Output the [x, y] coordinate of the center of the cell containing the given text.  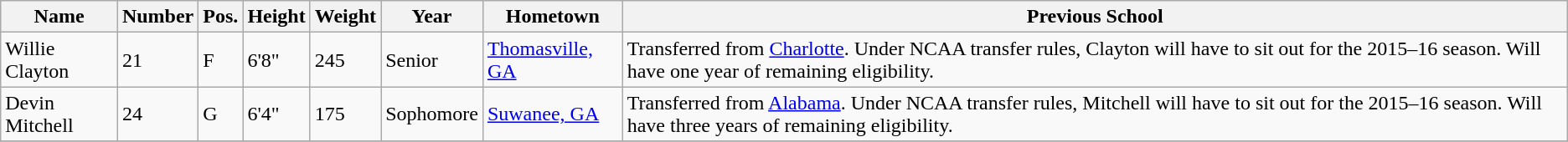
Name [59, 17]
245 [345, 60]
Weight [345, 17]
21 [157, 60]
175 [345, 114]
Year [432, 17]
Pos. [221, 17]
Number [157, 17]
6'8" [276, 60]
Height [276, 17]
Senior [432, 60]
Previous School [1095, 17]
Suwanee, GA [553, 114]
6'4" [276, 114]
24 [157, 114]
F [221, 60]
Thomasville, GA [553, 60]
G [221, 114]
Hometown [553, 17]
Devin Mitchell [59, 114]
Sophomore [432, 114]
Willie Clayton [59, 60]
